Provide the [x, y] coordinate of the cell's center where the given text is located.  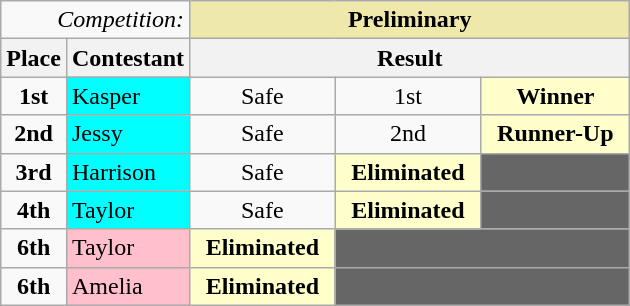
4th [34, 210]
Winner [556, 96]
Contestant [128, 58]
Competition: [96, 20]
Runner-Up [556, 134]
Place [34, 58]
Harrison [128, 172]
Preliminary [410, 20]
Kasper [128, 96]
Result [410, 58]
Amelia [128, 286]
Jessy [128, 134]
3rd [34, 172]
